Provide the [x, y] coordinate of the cell's center where the given text is located.  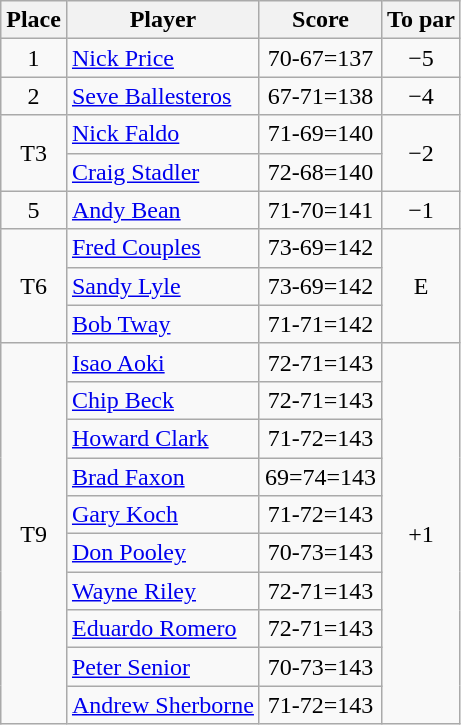
71-70=141 [320, 210]
Sandy Lyle [162, 286]
E [422, 286]
69=74=143 [320, 477]
71-69=140 [320, 134]
2 [34, 96]
5 [34, 210]
−5 [422, 58]
Eduardo Romero [162, 629]
T9 [34, 534]
Nick Price [162, 58]
Andrew Sherborne [162, 705]
T3 [34, 153]
Score [320, 20]
−2 [422, 153]
Andy Bean [162, 210]
71-71=142 [320, 324]
Isao Aoki [162, 362]
−1 [422, 210]
Fred Couples [162, 248]
Player [162, 20]
T6 [34, 286]
Gary Koch [162, 515]
To par [422, 20]
−4 [422, 96]
Craig Stadler [162, 172]
70-67=137 [320, 58]
Wayne Riley [162, 591]
Howard Clark [162, 438]
Seve Ballesteros [162, 96]
Don Pooley [162, 553]
Peter Senior [162, 667]
Chip Beck [162, 400]
Bob Tway [162, 324]
72-68=140 [320, 172]
+1 [422, 534]
Nick Faldo [162, 134]
Brad Faxon [162, 477]
Place [34, 20]
1 [34, 58]
67-71=138 [320, 96]
